Locate the cell with the specified text and output its [x, y] center coordinate. 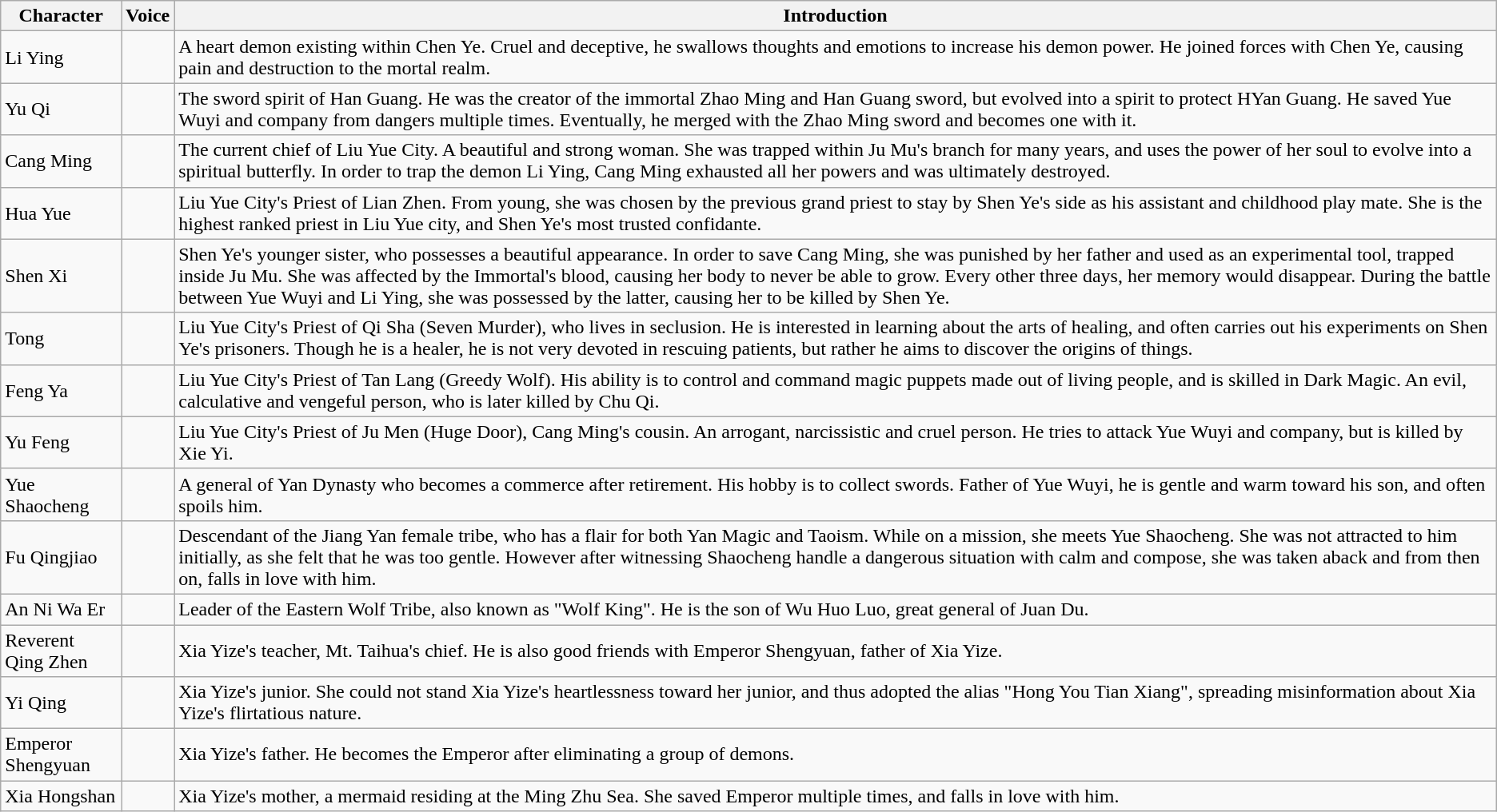
Introduction [836, 16]
Hua Yue [61, 213]
Shen Xi [61, 276]
Feng Ya [61, 390]
Yu Feng [61, 443]
Reverent Qing Zhen [61, 651]
Cang Ming [61, 161]
Character [61, 16]
Li Ying [61, 58]
Leader of the Eastern Wolf Tribe, also known as "Wolf King". He is the son of Wu Huo Luo, great general of Juan Du. [836, 609]
Yue Shaocheng [61, 494]
Fu Qingjiao [61, 557]
Xia Hongshan [61, 796]
Xia Yize's mother, a mermaid residing at the Ming Zhu Sea. She saved Emperor multiple times, and falls in love with him. [836, 796]
Tong [61, 339]
Emperor Shengyuan [61, 754]
Yu Qi [61, 109]
Xia Yize's teacher, Mt. Taihua's chief. He is also good friends with Emperor Shengyuan, father of Xia Yize. [836, 651]
Voice [148, 16]
An Ni Wa Er [61, 609]
Xia Yize's father. He becomes the Emperor after eliminating a group of demons. [836, 754]
Yi Qing [61, 703]
